Locate the cell with the specified text and output its [x, y] center coordinate. 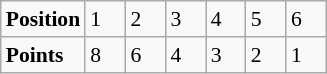
5 [266, 19]
8 [105, 55]
Points [43, 55]
Position [43, 19]
